Provide the [X, Y] coordinate of the cell's center where the given text is located.  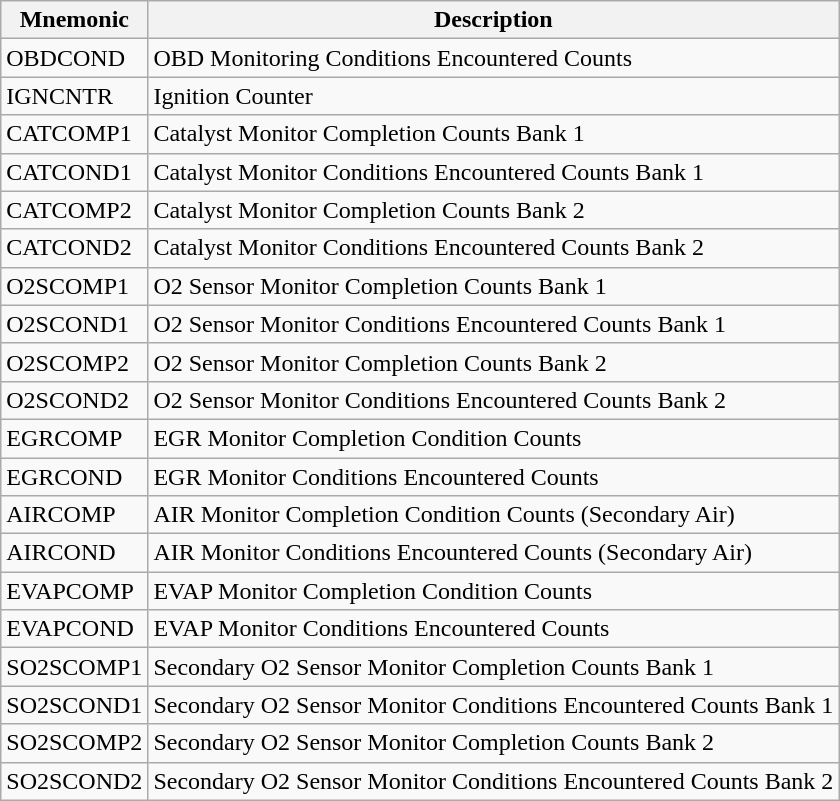
EGR Monitor Completion Condition Counts [494, 438]
O2SCOMP1 [74, 286]
CATCOMP1 [74, 134]
EGR Monitor Conditions Encountered Counts [494, 477]
O2SCOMP2 [74, 362]
O2 Sensor Monitor Completion Counts Bank 1 [494, 286]
Ignition Counter [494, 96]
AIR Monitor Conditions Encountered Counts (Secondary Air) [494, 553]
Catalyst Monitor Conditions Encountered Counts Bank 1 [494, 172]
O2 Sensor Monitor Conditions Encountered Counts Bank 2 [494, 400]
Catalyst Monitor Completion Counts Bank 1 [494, 134]
Secondary O2 Sensor Monitor Conditions Encountered Counts Bank 1 [494, 705]
O2 Sensor Monitor Conditions Encountered Counts Bank 1 [494, 324]
SO2SCOMP2 [74, 743]
O2SCOND1 [74, 324]
OBDCOND [74, 58]
CATCOND1 [74, 172]
AIR Monitor Completion Condition Counts (Secondary Air) [494, 515]
IGNCNTR [74, 96]
AIRCOMP [74, 515]
EVAPCOMP [74, 591]
CATCOMP2 [74, 210]
Description [494, 20]
Catalyst Monitor Conditions Encountered Counts Bank 2 [494, 248]
EVAPCOND [74, 629]
Secondary O2 Sensor Monitor Completion Counts Bank 1 [494, 667]
Secondary O2 Sensor Monitor Conditions Encountered Counts Bank 2 [494, 781]
SO2SCOMP1 [74, 667]
OBD Monitoring Conditions Encountered Counts [494, 58]
O2 Sensor Monitor Completion Counts Bank 2 [494, 362]
EVAP Monitor Completion Condition Counts [494, 591]
EGRCOND [74, 477]
O2SCOND2 [74, 400]
SO2SCOND1 [74, 705]
SO2SCOND2 [74, 781]
EVAP Monitor Conditions Encountered Counts [494, 629]
EGRCOMP [74, 438]
Mnemonic [74, 20]
Secondary O2 Sensor Monitor Completion Counts Bank 2 [494, 743]
Catalyst Monitor Completion Counts Bank 2 [494, 210]
CATCOND2 [74, 248]
AIRCOND [74, 553]
